Return (X, Y) of the center of cell containing provided text 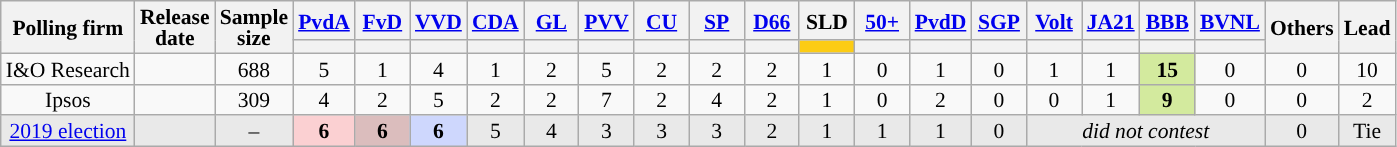
Polling firm (68, 27)
CU (662, 20)
SP (716, 20)
10 (1368, 68)
9 (1168, 100)
Volt (1054, 20)
VVD (438, 20)
did not contest (1145, 132)
15 (1168, 68)
2019 election (68, 132)
Samplesize (254, 27)
SLD (826, 20)
I&O Research (68, 68)
– (254, 132)
BBB (1168, 20)
309 (254, 100)
PVV (606, 20)
7 (606, 100)
FvD (382, 20)
Ipsos (68, 100)
Tie (1368, 132)
Others (1302, 27)
GL (552, 20)
688 (254, 68)
50+ (882, 20)
PvdD (941, 20)
JA21 (1111, 20)
BVNL (1230, 20)
Lead (1368, 27)
PvdA (324, 20)
SGP (998, 20)
Releasedate (175, 27)
D66 (772, 20)
CDA (496, 20)
